Pinpoint the cell where the given text exists, returning its (x, y) midpoint coordinate. 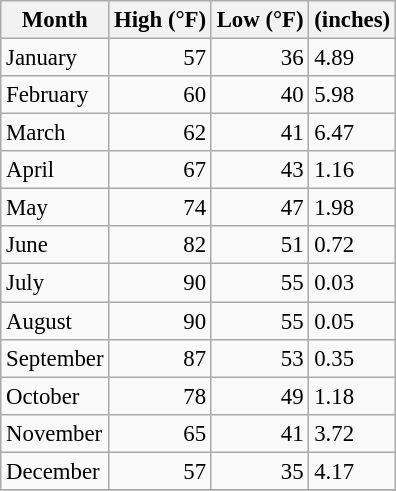
3.72 (352, 433)
78 (160, 396)
1.98 (352, 208)
4.89 (352, 58)
July (55, 283)
65 (160, 433)
0.03 (352, 283)
January (55, 58)
82 (160, 245)
62 (160, 133)
36 (260, 58)
60 (160, 95)
February (55, 95)
4.17 (352, 471)
35 (260, 471)
High (°F) (160, 20)
May (55, 208)
August (55, 321)
December (55, 471)
November (55, 433)
March (55, 133)
67 (160, 170)
0.72 (352, 245)
47 (260, 208)
Month (55, 20)
43 (260, 170)
87 (160, 358)
0.35 (352, 358)
6.47 (352, 133)
74 (160, 208)
(inches) (352, 20)
October (55, 396)
1.16 (352, 170)
0.05 (352, 321)
September (55, 358)
49 (260, 396)
5.98 (352, 95)
40 (260, 95)
51 (260, 245)
June (55, 245)
Low (°F) (260, 20)
April (55, 170)
1.18 (352, 396)
53 (260, 358)
